Search for the cell housing the specified text and yield its (x, y) center coordinate. 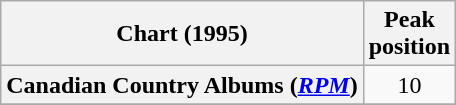
Chart (1995) (182, 34)
Peak position (409, 34)
Canadian Country Albums (RPM) (182, 85)
10 (409, 85)
